Output the [X, Y] coordinate of the center of the cell containing the given text.  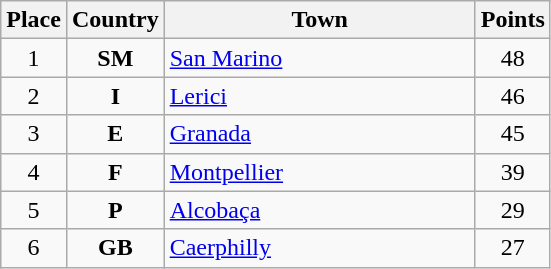
San Marino [320, 58]
29 [512, 210]
3 [34, 134]
Montpellier [320, 172]
Place [34, 20]
39 [512, 172]
27 [512, 248]
Country [115, 20]
E [115, 134]
2 [34, 96]
P [115, 210]
48 [512, 58]
1 [34, 58]
SM [115, 58]
Caerphilly [320, 248]
6 [34, 248]
4 [34, 172]
45 [512, 134]
F [115, 172]
46 [512, 96]
Granada [320, 134]
5 [34, 210]
I [115, 96]
Alcobaça [320, 210]
Town [320, 20]
Points [512, 20]
Lerici [320, 96]
GB [115, 248]
